Capture the cell that displays the provided text and extract its (X, Y) central coordinate. 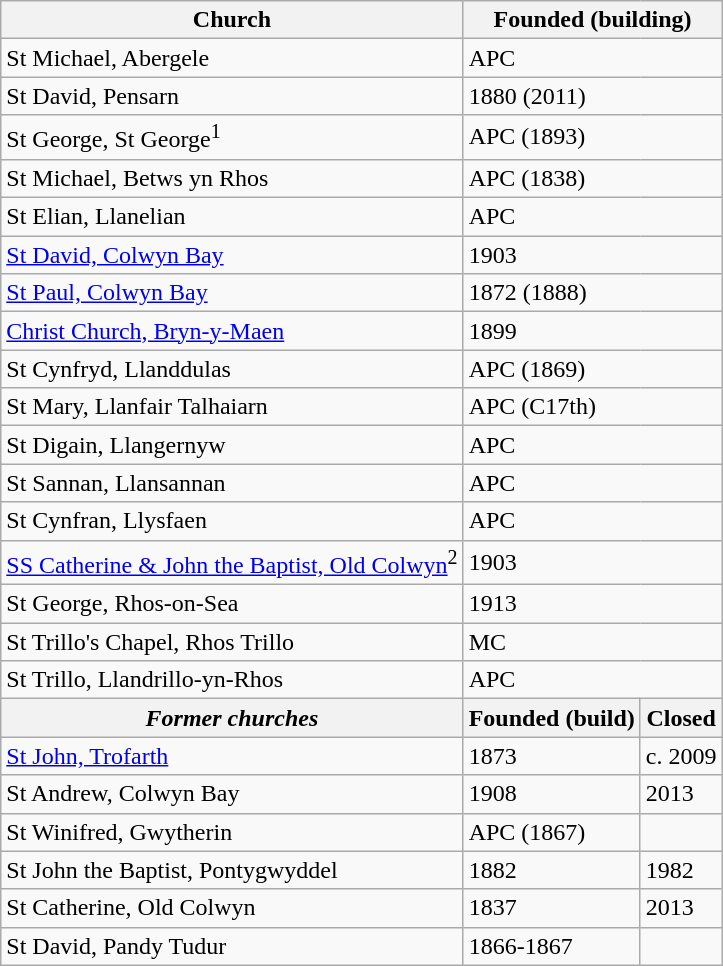
St David, Pandy Tudur (232, 946)
St Andrew, Colwyn Bay (232, 794)
1908 (552, 794)
St Catherine, Old Colwyn (232, 908)
St Michael, Abergele (232, 58)
1872 (1888) (592, 293)
1873 (552, 756)
APC (1838) (592, 178)
St Sannan, Llansannan (232, 483)
St Mary, Llanfair Talhaiarn (232, 407)
St David, Pensarn (232, 96)
St John the Baptist, Pontygwyddel (232, 870)
MC (592, 642)
Founded (building) (592, 20)
Closed (681, 718)
St John, Trofarth (232, 756)
1837 (552, 908)
St George, St George1 (232, 138)
St Paul, Colwyn Bay (232, 293)
1866-1867 (552, 946)
St Michael, Betws yn Rhos (232, 178)
1913 (592, 604)
St Cynfryd, Llanddulas (232, 369)
St Winifred, Gwytherin (232, 832)
c. 2009 (681, 756)
St Trillo, Llandrillo-yn-Rhos (232, 680)
Founded (build) (552, 718)
APC (1867) (552, 832)
Church (232, 20)
SS Catherine & John the Baptist, Old Colwyn2 (232, 562)
1982 (681, 870)
St Trillo's Chapel, Rhos Trillo (232, 642)
St Digain, Llangernyw (232, 445)
1882 (552, 870)
APC (C17th) (592, 407)
1880 (2011) (592, 96)
St George, Rhos-on-Sea (232, 604)
St Cynfran, Llysfaen (232, 521)
1899 (592, 331)
St David, Colwyn Bay (232, 255)
APC (1893) (592, 138)
APC (1869) (592, 369)
Former churches (232, 718)
Christ Church, Bryn-y-Maen (232, 331)
St Elian, Llanelian (232, 217)
